Search for the cell housing the specified text and yield its [x, y] center coordinate. 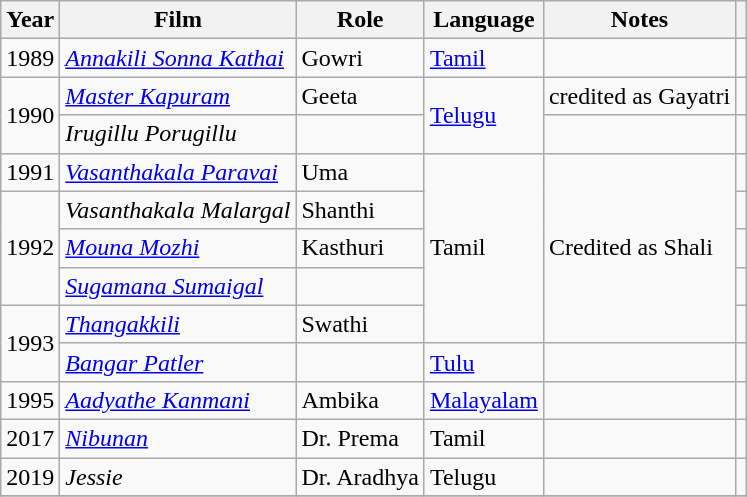
Language [484, 20]
Dr. Aradhya [360, 477]
Notes [639, 20]
Tulu [484, 362]
Bangar Patler [178, 362]
1995 [30, 400]
Irugillu Porugillu [178, 134]
1989 [30, 58]
Sugamana Sumaigal [178, 286]
Aadyathe Kanmani [178, 400]
credited as Gayatri [639, 96]
Year [30, 20]
Kasthuri [360, 248]
1990 [30, 115]
Mouna Mozhi [178, 248]
2017 [30, 438]
Malayalam [484, 400]
Credited as Shali [639, 248]
Thangakkili [178, 324]
Gowri [360, 58]
Jessie [178, 477]
Annakili Sonna Kathai [178, 58]
Dr. Prema [360, 438]
Role [360, 20]
Ambika [360, 400]
1992 [30, 248]
Vasanthakala Paravai [178, 172]
Master Kapuram [178, 96]
Shanthi [360, 210]
Film [178, 20]
Vasanthakala Malargal [178, 210]
2019 [30, 477]
1991 [30, 172]
1993 [30, 343]
Nibunan [178, 438]
Uma [360, 172]
Geeta [360, 96]
Swathi [360, 324]
